Find where the given text appears and provide that cell's center as (x, y) coordinate. 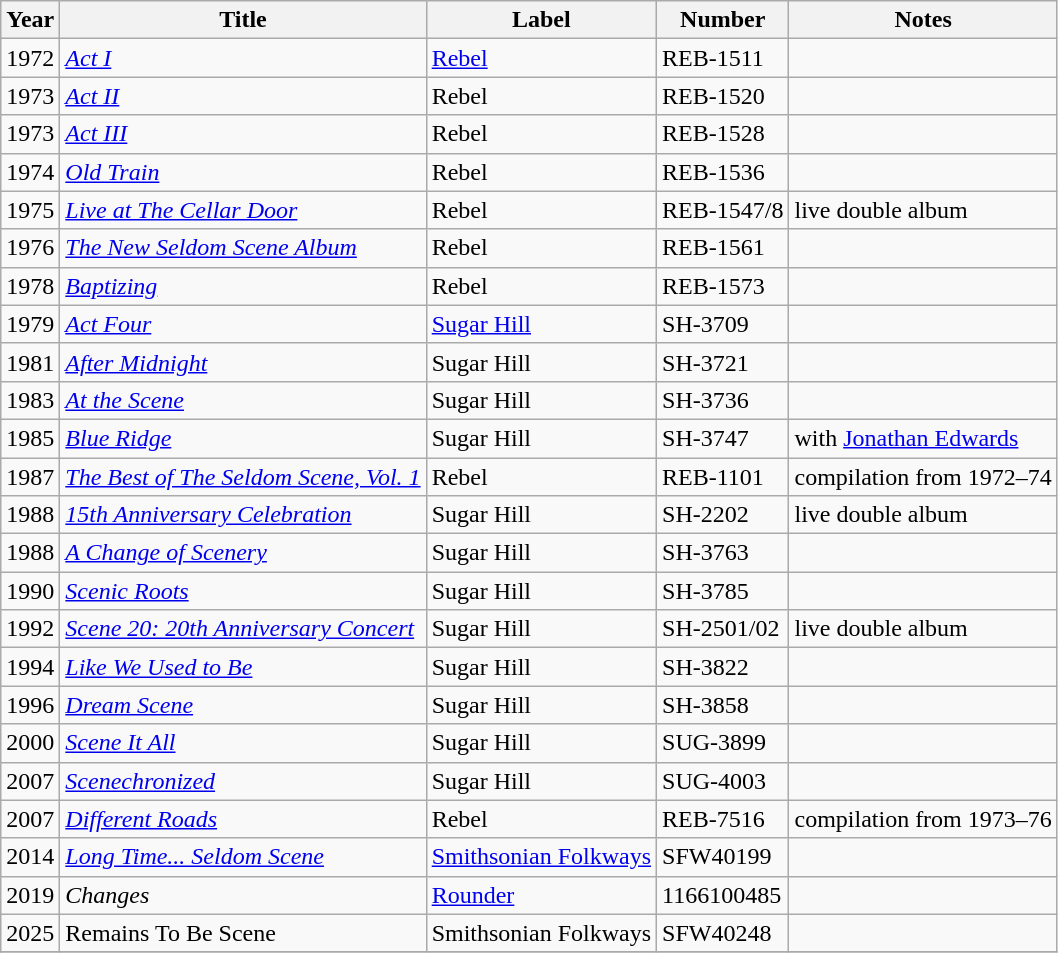
SH-3785 (723, 591)
Live at The Cellar Door (243, 210)
2014 (30, 857)
Act II (243, 96)
SH-3721 (723, 362)
REB-1520 (723, 96)
2025 (30, 933)
Baptizing (243, 286)
SH-2501/02 (723, 629)
Remains To Be Scene (243, 933)
SFW40248 (723, 933)
Old Train (243, 172)
with Jonathan Edwards (923, 438)
Title (243, 20)
REB-1561 (723, 248)
SH-3858 (723, 705)
Act I (243, 58)
Scene 20: 20th Anniversary Concert (243, 629)
The New Seldom Scene Album (243, 248)
REB-1536 (723, 172)
SH-3709 (723, 324)
After Midnight (243, 362)
SFW40199 (723, 857)
Long Time... Seldom Scene (243, 857)
1994 (30, 667)
Changes (243, 895)
15th Anniversary Celebration (243, 515)
1979 (30, 324)
1996 (30, 705)
SH-3822 (723, 667)
1974 (30, 172)
compilation from 1973–76 (923, 819)
REB-1528 (723, 134)
Rounder (541, 895)
At the Scene (243, 400)
1976 (30, 248)
REB-1573 (723, 286)
The Best of The Seldom Scene, Vol. 1 (243, 477)
REB-1547/8 (723, 210)
SH-3747 (723, 438)
SUG-4003 (723, 781)
2000 (30, 743)
SH-3736 (723, 400)
Different Roads (243, 819)
Blue Ridge (243, 438)
Label (541, 20)
1981 (30, 362)
Year (30, 20)
SH-2202 (723, 515)
REB-1101 (723, 477)
1166100485 (723, 895)
compilation from 1972–74 (923, 477)
1992 (30, 629)
1975 (30, 210)
1985 (30, 438)
2019 (30, 895)
SUG-3899 (723, 743)
REB-1511 (723, 58)
Like We Used to Be (243, 667)
Scenechronized (243, 781)
Scenic Roots (243, 591)
Number (723, 20)
Dream Scene (243, 705)
1978 (30, 286)
1972 (30, 58)
A Change of Scenery (243, 553)
1990 (30, 591)
Notes (923, 20)
SH-3763 (723, 553)
1983 (30, 400)
REB-7516 (723, 819)
Scene It All (243, 743)
Act Four (243, 324)
1987 (30, 477)
Act III (243, 134)
